Output the (X, Y) coordinate of the center of the cell containing the given text.  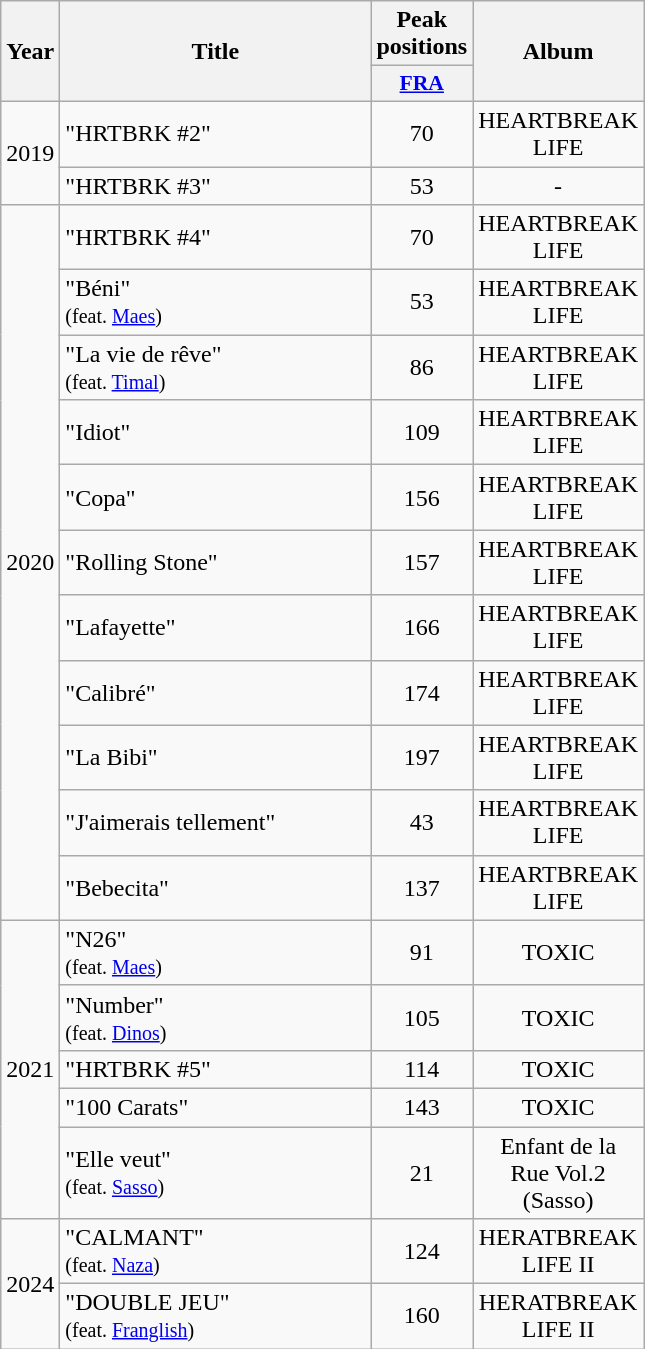
109 (422, 432)
174 (422, 692)
FRA (422, 84)
143 (422, 1107)
"HRTBRK #3" (216, 185)
"HRTBRK #4" (216, 238)
"HRTBRK #2" (216, 134)
2021 (30, 1069)
124 (422, 1252)
"Calibré" (216, 692)
Year (30, 52)
2020 (30, 563)
43 (422, 822)
"Lafayette" (216, 628)
105 (422, 1018)
21 (422, 1172)
160 (422, 1316)
Peak positions (422, 34)
Title (216, 52)
"N26"(feat. Maes) (216, 952)
"Copa" (216, 498)
"Rolling Stone" (216, 562)
"J'aimerais tellement" (216, 822)
156 (422, 498)
"La Bibi" (216, 758)
"Béni"(feat. Maes) (216, 302)
"La vie de rêve"(feat. Timal) (216, 368)
"HRTBRK #5" (216, 1069)
86 (422, 368)
166 (422, 628)
114 (422, 1069)
197 (422, 758)
Album (558, 52)
Enfant de la Rue Vol.2 (Sasso) (558, 1172)
- (558, 185)
91 (422, 952)
"Idiot" (216, 432)
"Elle veut"(feat. Sasso) (216, 1172)
"Number"(feat. Dinos) (216, 1018)
137 (422, 888)
157 (422, 562)
"CALMANT"(feat. Naza) (216, 1252)
2019 (30, 152)
"DOUBLE JEU"(feat. Franglish) (216, 1316)
"100 Carats" (216, 1107)
2024 (30, 1284)
"Bebecita" (216, 888)
